Extract the (x, y) coordinate from the center of the cell holding the provided text.  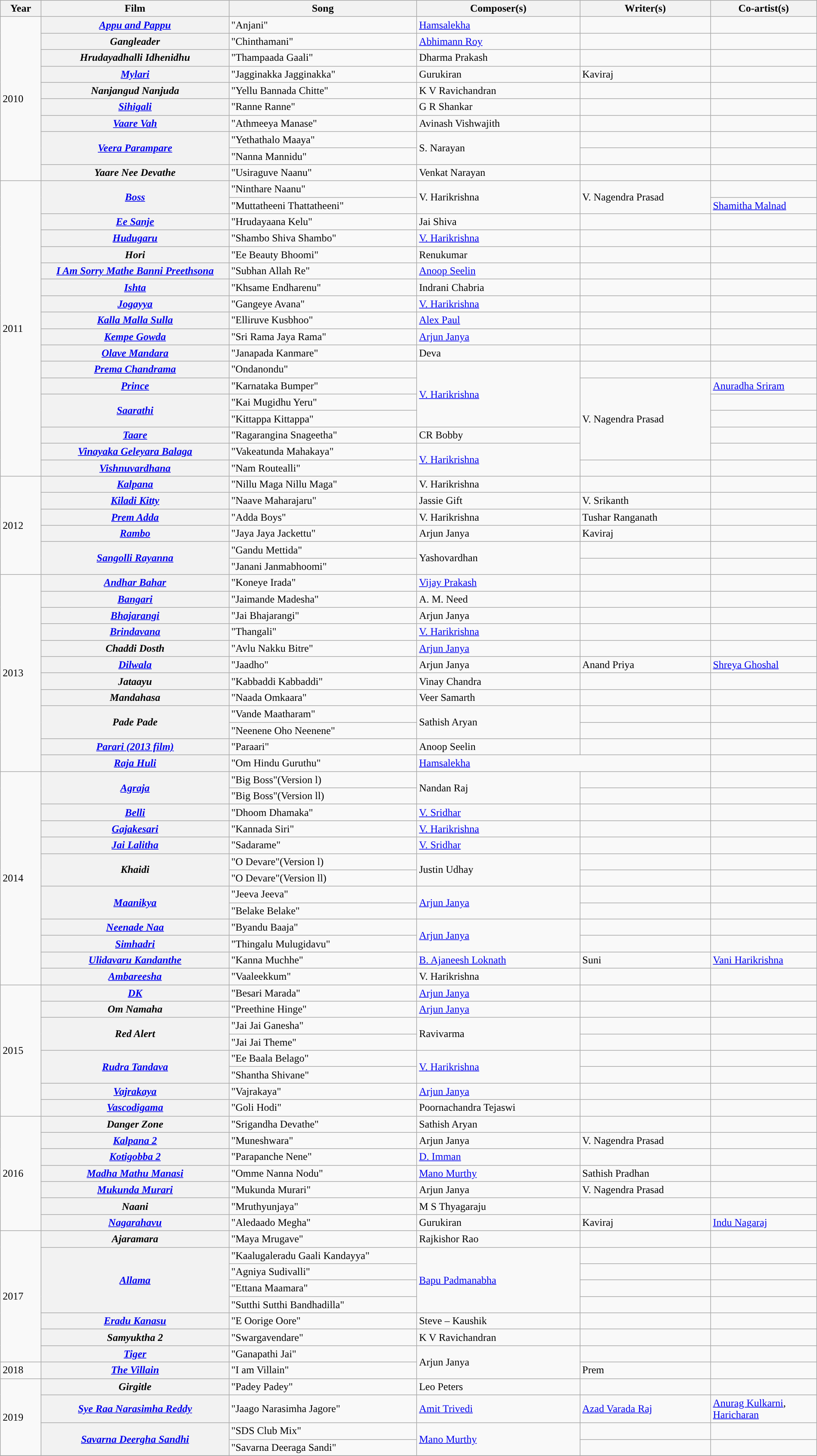
S. Narayan (498, 148)
"Ondanondu" (323, 369)
"Ranne Ranne" (323, 107)
"Naave Maharajaru" (323, 501)
"Karnataka Bumper" (323, 386)
"Naada Omkaara" (323, 697)
Justin Udhay (498, 870)
"Jaadho" (323, 665)
Jai Lalitha (135, 845)
"Jeeva Jeeva" (323, 894)
"Kaalugaleradu Gaali Kandayya" (323, 1256)
"Vajrakaya" (323, 1091)
Jogayya (135, 304)
Neenade Naa (135, 927)
"Ninthare Naanu" (323, 189)
"Thampaada Gaali" (323, 58)
2017 (21, 1296)
Red Alert (135, 1034)
"Agniya Sudivalli" (323, 1272)
Agraja (135, 788)
"Mruthyunjaya" (323, 1206)
Alex Paul (498, 320)
Sathish Pradhan (645, 1173)
"O Devare"(Version ll) (323, 878)
Kotigobba 2 (135, 1157)
"Yethathalo Maaya" (323, 140)
2011 (21, 328)
"Nam Routealli" (323, 468)
Ulidavaru Kandanthe (135, 960)
Madha Mathu Manasi (135, 1173)
Vishnuvardhana (135, 468)
"Subhan Allah Re" (323, 271)
"Yellu Bannada Chitte" (323, 91)
Kalpana 2 (135, 1140)
Leo Peters (498, 1387)
"Vaaleekkum" (323, 976)
Poornachandra Tejaswi (498, 1108)
Anurag Kulkarni, Haricharan (764, 1409)
Kalla Malla Sulla (135, 320)
Suni (645, 960)
Sangolli Rayanna (135, 558)
Prem (645, 1370)
"Kanna Muchhe" (323, 960)
Pade Pade (135, 722)
"Preethine Hinge" (323, 1009)
Yaare Nee Devathe (135, 172)
G R Shankar (498, 107)
"Omme Nanna Nodu" (323, 1173)
Azad Varada Raj (645, 1409)
Tushar Ranganath (645, 517)
"Jagginakka Jagginakka" (323, 74)
"Jai Bhajarangi" (323, 616)
Hudugaru (135, 238)
Danger Zone (135, 1124)
Composer(s) (498, 9)
"Swargavendare" (323, 1337)
"Muttatheeni Thattatheeni" (323, 206)
Veer Samarth (498, 697)
"Big Boss"(Version l) (323, 780)
"Padey Padey" (323, 1387)
2015 (21, 1050)
"Thangali" (323, 632)
Vascodigama (135, 1108)
"Chinthamani" (323, 41)
Girgitle (135, 1387)
Vaare Vah (135, 123)
Mylari (135, 74)
I Am Sorry Mathe Banni Preethsona (135, 271)
Song (323, 9)
"Big Boss"(Version ll) (323, 796)
"Om Hindu Guruthu" (323, 763)
Venkat Narayan (498, 172)
D. Imman (498, 1157)
Simhadri (135, 944)
"Ee Beauty Bhoomi" (323, 255)
Rajkishor Rao (498, 1239)
CR Bobby (498, 435)
"Vakeatunda Mahakaya" (323, 451)
2014 (21, 878)
"Janapada Kanmare" (323, 353)
2013 (21, 673)
2018 (21, 1370)
Saarathi (135, 410)
"Ettana Maamara" (323, 1288)
Ambareesha (135, 976)
"Muneshwara" (323, 1140)
"Sri Rama Jaya Rama" (323, 337)
"Elliruve Kusbhoo" (323, 320)
"Gangeye Avana" (323, 304)
"Sutthi Sutthi Bandhadilla" (323, 1305)
Dilwala (135, 665)
"Mukunda Murari" (323, 1190)
Naani (135, 1206)
Jai Shiva (498, 222)
Vinay Chandra (498, 681)
Year (21, 9)
Maanikya (135, 903)
Appu and Pappu (135, 25)
Bhajarangi (135, 616)
Veera Parampare (135, 148)
"Nillu Maga Nillu Maga" (323, 484)
"Koneye Irada" (323, 583)
Allama (135, 1280)
"Jai Jai Ganesha" (323, 1026)
Sihigali (135, 107)
"Srigandha Devathe" (323, 1124)
Steve – Kaushik (498, 1321)
Writer(s) (645, 9)
"Vande Maatharam" (323, 714)
"Jaya Jaya Jackettu" (323, 534)
"Hrudayaana Kelu" (323, 222)
"SDS Club Mix" (323, 1431)
"Jai Jai Theme" (323, 1042)
"Janani Janmabhoomi" (323, 566)
Ee Sanje (135, 222)
Anuradha Sriram (764, 386)
"Parapanche Nene" (323, 1157)
Prem Adda (135, 517)
"Kabbaddi Kabbaddi" (323, 681)
"E Oorige Oore" (323, 1321)
"Avlu Nakku Bitre" (323, 648)
Ishta (135, 287)
Taare (135, 435)
"Ganapathi Jai" (323, 1354)
Samyuktha 2 (135, 1337)
Hori (135, 255)
"Usiraguve Naanu" (323, 172)
"Besari Marada" (323, 993)
"I am Villain" (323, 1370)
Kiladi Kitty (135, 501)
"Savarna Deeraga Sandi" (323, 1447)
Abhimann Roy (498, 41)
Raja Huli (135, 763)
"Aledaado Megha" (323, 1222)
Prema Chandrama (135, 369)
Brindavana (135, 632)
Tiger (135, 1354)
DK (135, 993)
Sye Raa Narasimha Reddy (135, 1409)
Renukumar (498, 255)
B. Ajaneesh Loknath (498, 960)
Yashovardhan (498, 558)
Amit Trivedi (498, 1409)
Belli (135, 812)
Nagarahavu (135, 1222)
"Nanna Mannidu" (323, 156)
"Thingalu Mulugidavu" (323, 944)
Gajakesari (135, 829)
Parari (2013 film) (135, 747)
Nandan Raj (498, 788)
"Ee Baala Belago" (323, 1059)
Om Namaha (135, 1009)
"Adda Boys" (323, 517)
Co-artist(s) (764, 9)
Rambo (135, 534)
"Jaago Narasimha Jagore" (323, 1409)
Bangari (135, 599)
Gangleader (135, 41)
"Sadarame" (323, 845)
V. Srikanth (645, 501)
Nanjangud Nanjuda (135, 91)
"Goli Hodi" (323, 1108)
2010 (21, 99)
Rudra Tandava (135, 1067)
"Neenene Oho Neenene" (323, 731)
"Kannada Siri" (323, 829)
Shreya Ghoshal (764, 665)
Olave Mandara (135, 353)
Dharma Prakash (498, 58)
Deva (498, 353)
"Shantha Shivane" (323, 1075)
Indrani Chabria (498, 287)
Mandahasa (135, 697)
Vijay Prakash (498, 583)
Mukunda Murari (135, 1190)
Savarna Deergha Sandhi (135, 1439)
Jataayu (135, 681)
"Kittappa Kittappa" (323, 419)
"O Devare"(Version l) (323, 862)
"Paraari" (323, 747)
Ajaramara (135, 1239)
Ravivarma (498, 1034)
Kalpana (135, 484)
"Belake Belake" (323, 911)
Vajrakaya (135, 1091)
Shamitha Malnad (764, 206)
Avinash Vishwajith (498, 123)
"Khsame Endharenu" (323, 287)
Chaddi Dosth (135, 648)
Hrudayadhalli Idhenidhu (135, 58)
Boss (135, 197)
2019 (21, 1417)
Eradu Kanasu (135, 1321)
Vinayaka Geleyara Balaga (135, 451)
Indu Nagaraj (764, 1222)
Bapu Padmanabha (498, 1280)
Film (135, 9)
"Athmeeya Manase" (323, 123)
2016 (21, 1173)
"Anjani" (323, 25)
"Maya Mrugave" (323, 1239)
Kempe Gowda (135, 337)
"Dhoom Dhamaka" (323, 812)
Khaidi (135, 870)
A. M. Need (498, 599)
"Kai Mugidhu Yeru" (323, 402)
Jassie Gift (498, 501)
M S Thyagaraju (498, 1206)
Prince (135, 386)
Andhar Bahar (135, 583)
"Ragarangina Snageetha" (323, 435)
2012 (21, 525)
Anand Priya (645, 665)
"Jaimande Madesha" (323, 599)
"Shambo Shiva Shambo" (323, 238)
"Byandu Baaja" (323, 927)
Vani Harikrishna (764, 960)
The Villain (135, 1370)
"Gandu Mettida" (323, 550)
